From the cell containing the given text, extract its center point as [X, Y] coordinate. 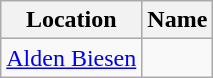
Location [72, 20]
Name [178, 20]
Alden Biesen [72, 58]
